Search for the cell housing the specified text and yield its [x, y] center coordinate. 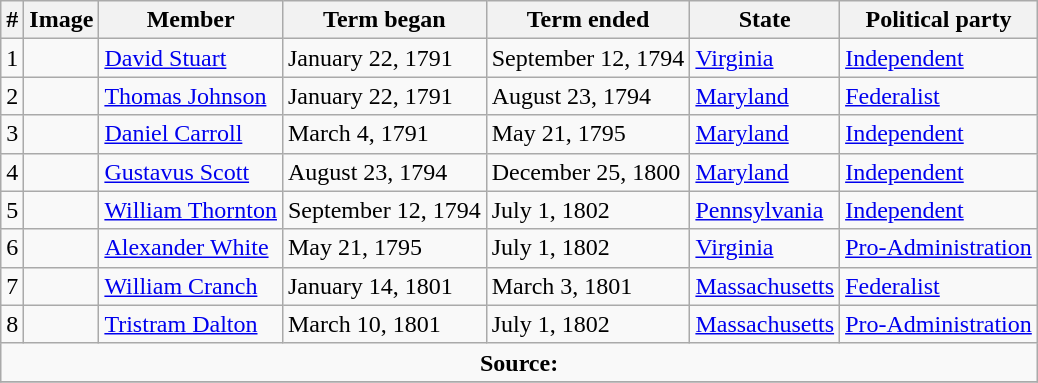
State [765, 20]
7 [12, 286]
Member [191, 20]
Gustavus Scott [191, 172]
Daniel Carroll [191, 134]
Alexander White [191, 248]
David Stuart [191, 58]
December 25, 1800 [588, 172]
Image [62, 20]
Term began [384, 20]
6 [12, 248]
1 [12, 58]
Political party [939, 20]
March 4, 1791 [384, 134]
4 [12, 172]
Term ended [588, 20]
January 14, 1801 [384, 286]
2 [12, 96]
3 [12, 134]
March 3, 1801 [588, 286]
# [12, 20]
March 10, 1801 [384, 324]
William Cranch [191, 286]
5 [12, 210]
Pennsylvania [765, 210]
Source: [520, 362]
Tristram Dalton [191, 324]
William Thornton [191, 210]
Thomas Johnson [191, 96]
8 [12, 324]
